Detect which cell encompasses the target text, then output its [X, Y] center coordinate. 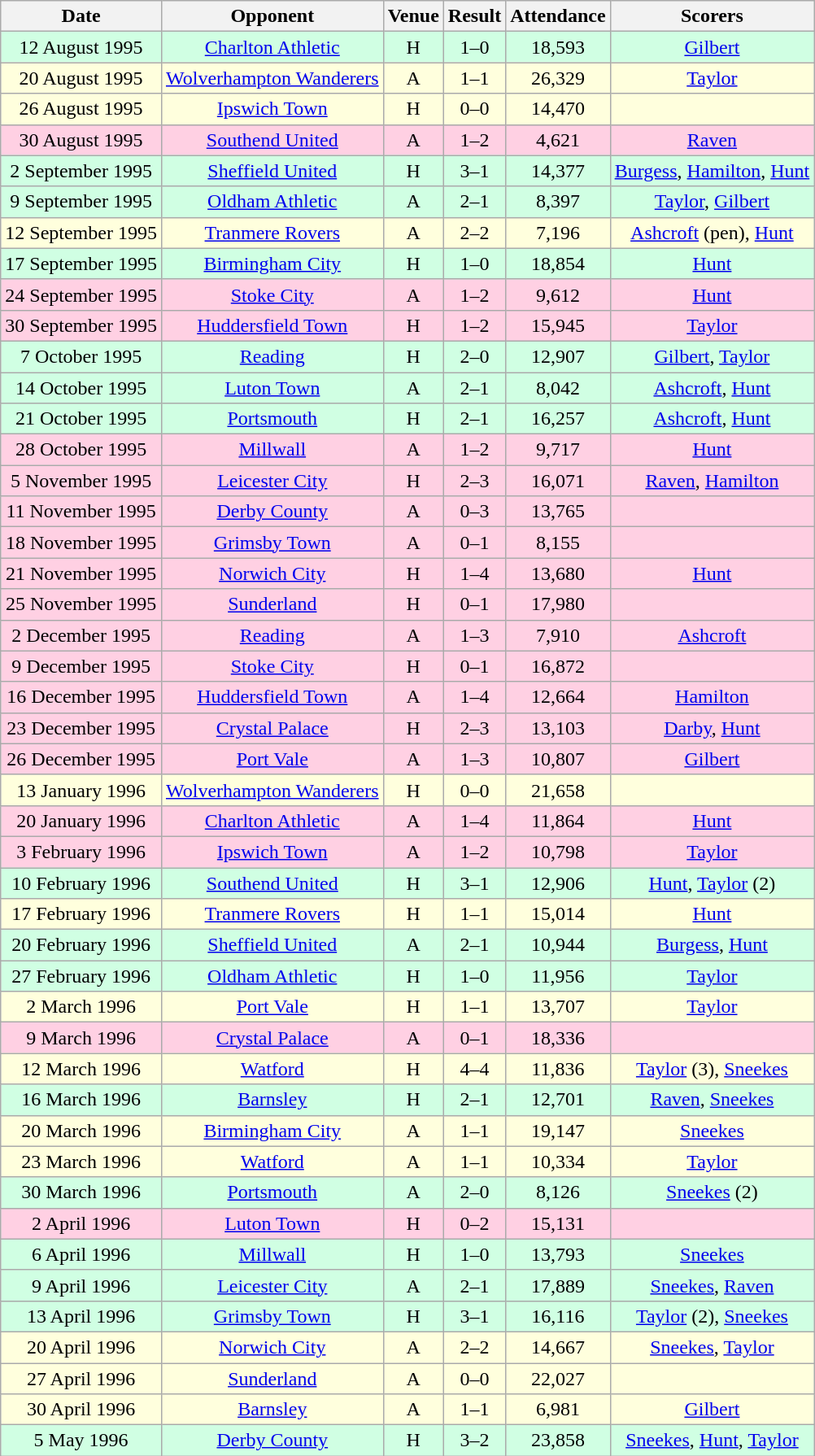
Ashcroft [713, 635]
30 August 1995 [81, 140]
22,027 [558, 1379]
15,014 [558, 914]
7 October 1995 [81, 356]
17,889 [558, 1285]
8,042 [558, 388]
30 March 1996 [81, 1192]
19,147 [558, 1131]
28 October 1995 [81, 450]
2 September 1995 [81, 171]
15,945 [558, 325]
12,906 [558, 883]
20 April 1996 [81, 1347]
18,336 [558, 1038]
Date [81, 16]
12 March 1996 [81, 1069]
21 November 1995 [81, 573]
3–2 [474, 1441]
30 September 1995 [81, 325]
2 March 1996 [81, 1007]
13,765 [558, 512]
18,593 [558, 47]
16,872 [558, 666]
Taylor (3), Sneekes [713, 1069]
20 March 1996 [81, 1131]
4,621 [558, 140]
9 September 1995 [81, 202]
10,807 [558, 759]
13,707 [558, 1007]
Raven, Sneekes [713, 1100]
Sneekes, Taylor [713, 1347]
11,836 [558, 1069]
12 August 1995 [81, 47]
Taylor, Gilbert [713, 202]
13,103 [558, 728]
9 December 1995 [81, 666]
Hamilton [713, 697]
6,981 [558, 1410]
12,701 [558, 1100]
14,667 [558, 1347]
16,071 [558, 481]
4–4 [474, 1069]
Burgess, Hamilton, Hunt [713, 171]
25 November 1995 [81, 604]
Attendance [558, 16]
13,680 [558, 573]
9 March 1996 [81, 1038]
12 September 1995 [81, 233]
Raven, Hamilton [713, 481]
27 April 1996 [81, 1379]
11,864 [558, 821]
30 April 1996 [81, 1410]
Burgess, Hunt [713, 945]
0–3 [474, 512]
Ashcroft (pen), Hunt [713, 233]
7,910 [558, 635]
18,854 [558, 264]
5 November 1995 [81, 481]
9 April 1996 [81, 1285]
Gilbert, Taylor [713, 356]
21 October 1995 [81, 419]
14,470 [558, 109]
2 December 1995 [81, 635]
14,377 [558, 171]
2 April 1996 [81, 1223]
23 March 1996 [81, 1162]
0–2 [474, 1223]
13,793 [558, 1254]
11 November 1995 [81, 512]
10 February 1996 [81, 883]
17,980 [558, 604]
13 January 1996 [81, 790]
17 September 1995 [81, 264]
27 February 1996 [81, 976]
10,944 [558, 945]
26 December 1995 [81, 759]
26 August 1995 [81, 109]
10,334 [558, 1162]
8,397 [558, 202]
Darby, Hunt [713, 728]
14 October 1995 [81, 388]
9,717 [558, 450]
Sneekes (2) [713, 1192]
20 August 1995 [81, 78]
8,155 [558, 543]
8,126 [558, 1192]
20 January 1996 [81, 821]
13 April 1996 [81, 1316]
Venue [413, 16]
23,858 [558, 1441]
Taylor (2), Sneekes [713, 1316]
Hunt, Taylor (2) [713, 883]
15,131 [558, 1223]
Raven [713, 140]
26,329 [558, 78]
16 December 1995 [81, 697]
12,907 [558, 356]
Sneekes, Hunt, Taylor [713, 1441]
16 March 1996 [81, 1100]
18 November 1995 [81, 543]
12,664 [558, 697]
16,257 [558, 419]
20 February 1996 [81, 945]
Sneekes, Raven [713, 1285]
7,196 [558, 233]
9,612 [558, 294]
17 February 1996 [81, 914]
10,798 [558, 852]
16,116 [558, 1316]
24 September 1995 [81, 294]
3 February 1996 [81, 852]
Result [474, 16]
11,956 [558, 976]
23 December 1995 [81, 728]
6 April 1996 [81, 1254]
5 May 1996 [81, 1441]
21,658 [558, 790]
Scorers [713, 16]
Opponent [272, 16]
